Find where the given text appears and provide that cell's center as [X, Y] coordinate. 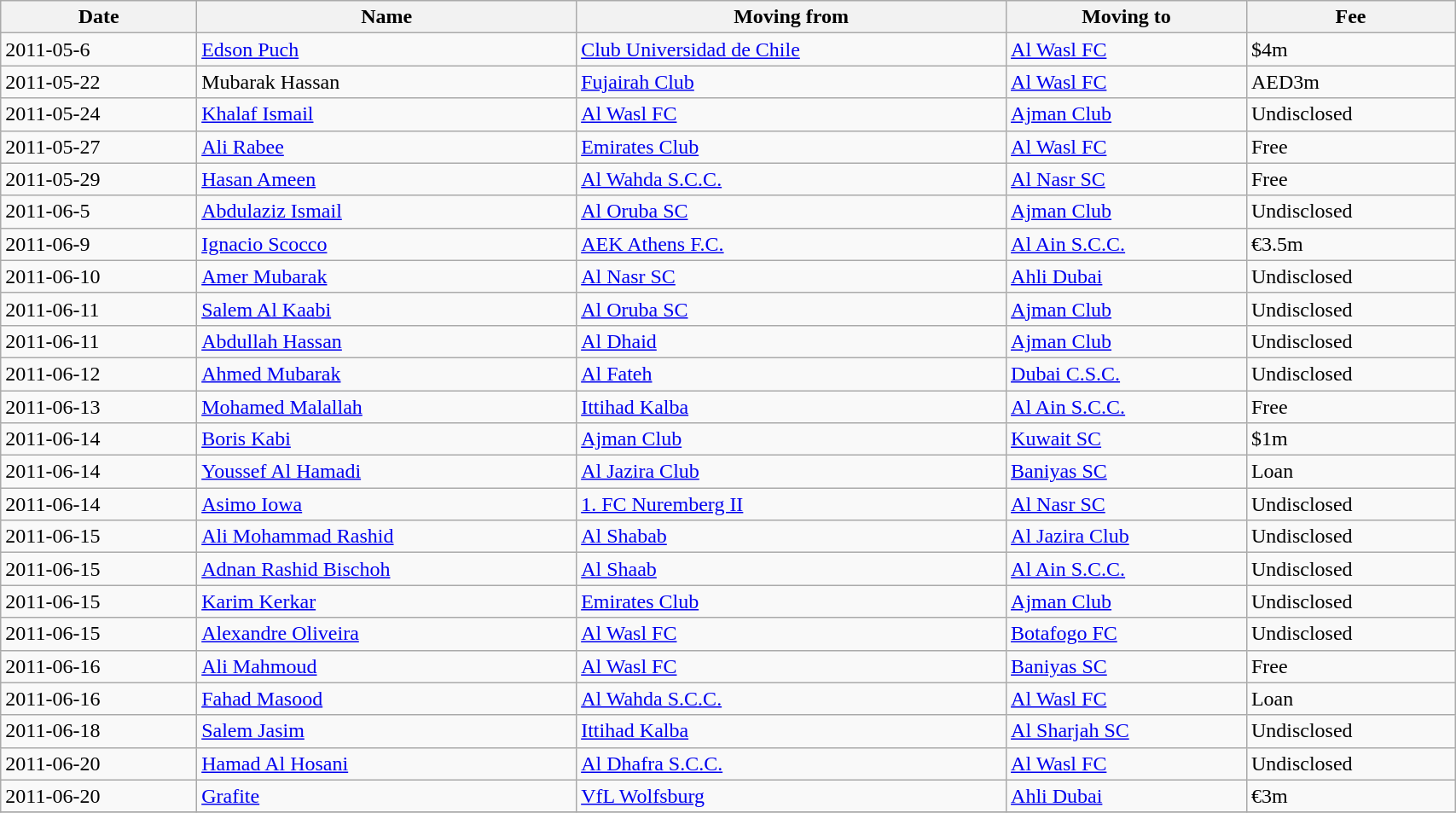
Ignacio Scocco [387, 244]
Adnan Rashid Bischoh [387, 569]
Fujairah Club [792, 82]
2011-05-22 [99, 82]
Moving from [792, 17]
Hasan Ameen [387, 179]
Youssef Al Hamadi [387, 472]
€3m [1350, 796]
2011-06-9 [99, 244]
AED3m [1350, 82]
AEK Athens F.C. [792, 244]
Fahad Masood [387, 699]
Hamad Al Hosani [387, 764]
Club Universidad de Chile [792, 49]
Date [99, 17]
Alexandre Oliveira [387, 634]
Kuwait SC [1127, 439]
1. FC Nuremberg II [792, 504]
Fee [1350, 17]
Al Dhaid [792, 341]
Boris Kabi [387, 439]
Name [387, 17]
Edson Puch [387, 49]
VfL Wolfsburg [792, 796]
Moving to [1127, 17]
Mubarak Hassan [387, 82]
Asimo Iowa [387, 504]
Ali Mohammad Rashid [387, 537]
Al Shaab [792, 569]
Salem Jasim [387, 731]
Al Dhafra S.C.C. [792, 764]
$1m [1350, 439]
Amer Mubarak [387, 276]
2011-05-6 [99, 49]
$4m [1350, 49]
Mohamed Malallah [387, 407]
Al Fateh [792, 374]
Grafite [387, 796]
Karim Kerkar [387, 601]
Abdullah Hassan [387, 341]
Ahmed Mubarak [387, 374]
2011-05-24 [99, 114]
2011-05-29 [99, 179]
2011-06-10 [99, 276]
2011-06-12 [99, 374]
Ali Mahmoud [387, 666]
€3.5m [1350, 244]
Al Shabab [792, 537]
Al Sharjah SC [1127, 731]
Botafogo FC [1127, 634]
Abdulaziz Ismail [387, 212]
Salem Al Kaabi [387, 309]
Ali Rabee [387, 147]
Dubai C.S.C. [1127, 374]
2011-06-5 [99, 212]
2011-06-13 [99, 407]
2011-05-27 [99, 147]
Khalaf Ismail [387, 114]
2011-06-18 [99, 731]
